Output the (X, Y) coordinate of the center of the cell containing the given text.  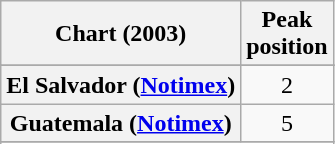
Peakposition (287, 34)
Guatemala (Notimex) (121, 123)
5 (287, 123)
El Salvador (Notimex) (121, 85)
2 (287, 85)
Chart (2003) (121, 34)
